From the cell containing the given text, extract its center point as (x, y) coordinate. 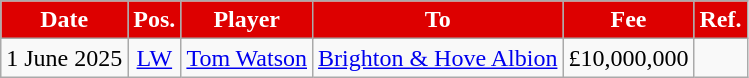
Tom Watson (247, 58)
To (438, 20)
1 June 2025 (64, 58)
Ref. (720, 20)
Brighton & Hove Albion (438, 58)
Player (247, 20)
Date (64, 20)
Fee (628, 20)
£10,000,000 (628, 58)
LW (154, 58)
Pos. (154, 20)
